Find where the given text appears and provide that cell's center as (X, Y) coordinate. 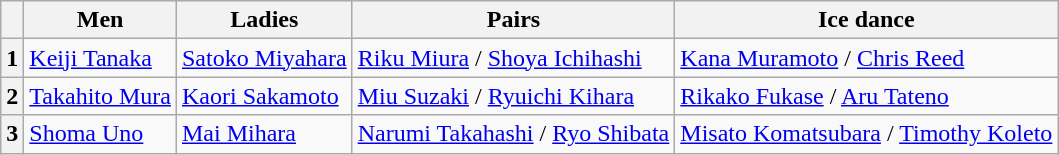
Shoma Uno (100, 134)
2 (12, 96)
Narumi Takahashi / Ryo Shibata (514, 134)
Men (100, 20)
Keiji Tanaka (100, 58)
Pairs (514, 20)
Ice dance (866, 20)
Kaori Sakamoto (264, 96)
Ladies (264, 20)
Satoko Miyahara (264, 58)
3 (12, 134)
Rikako Fukase / Aru Tateno (866, 96)
Takahito Mura (100, 96)
Miu Suzaki / Ryuichi Kihara (514, 96)
Riku Miura / Shoya Ichihashi (514, 58)
Kana Muramoto / Chris Reed (866, 58)
Mai Mihara (264, 134)
Misato Komatsubara / Timothy Koleto (866, 134)
1 (12, 58)
